Identify which cell holds the provided text, then report its [X, Y] central coordinate. 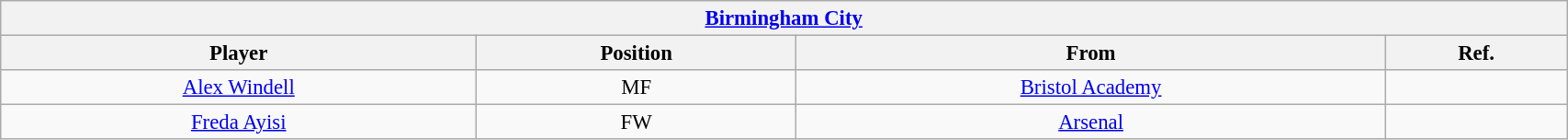
Player [239, 53]
Alex Windell [239, 87]
MF [637, 87]
Bristol Academy [1091, 87]
Freda Ayisi [239, 122]
Position [637, 53]
FW [637, 122]
From [1091, 53]
Arsenal [1091, 122]
Ref. [1477, 53]
Birmingham City [784, 18]
